For the text-containing cell, return its midpoint in (X, Y) coordinate format. 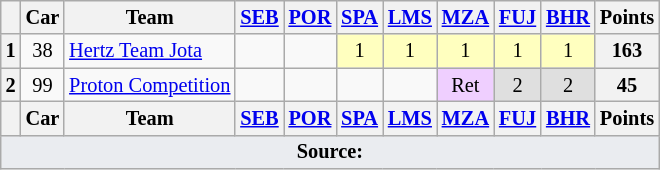
Proton Competition (150, 85)
Source: (330, 152)
Hertz Team Jota (150, 51)
Ret (466, 85)
38 (43, 51)
45 (627, 85)
99 (43, 85)
163 (627, 51)
